Identify which cell holds the provided text, then report its (x, y) central coordinate. 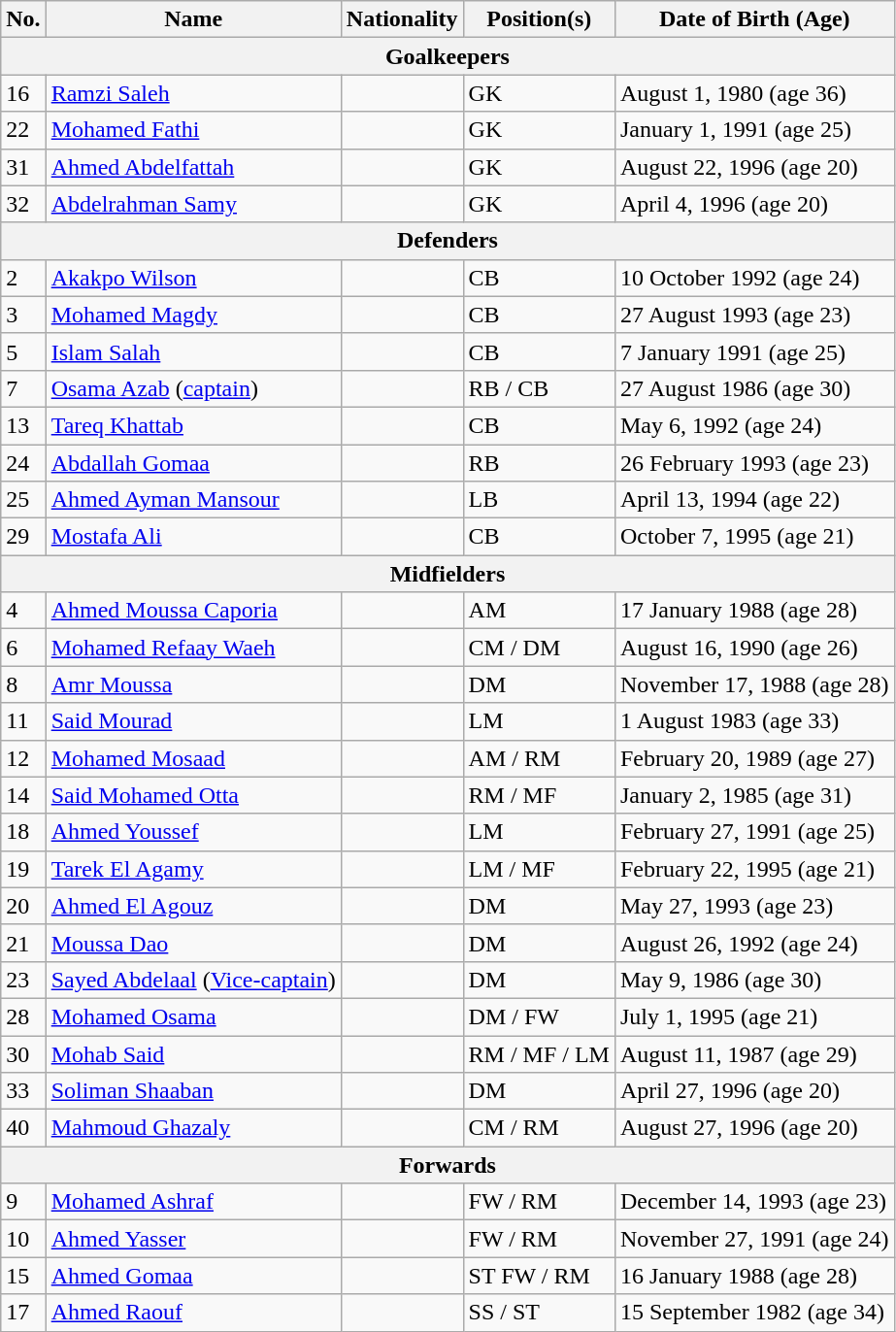
Mohamed Mosaad (193, 758)
AM (539, 611)
February 27, 1991 (age 25) (754, 832)
8 (23, 684)
RM / MF / LM (539, 1053)
Abdallah Gomaa (193, 463)
Ahmed Yasser (193, 1239)
9 (23, 1202)
February 20, 1989 (age 27) (754, 758)
Islam Salah (193, 351)
May 9, 1986 (age 30) (754, 980)
Ahmed Gomaa (193, 1276)
December 14, 1993 (age 23) (754, 1202)
30 (23, 1053)
November 17, 1988 (age 28) (754, 684)
CM / RM (539, 1128)
Soliman Shaaban (193, 1091)
January 2, 1985 (age 31) (754, 795)
LB (539, 500)
SS / ST (539, 1313)
April 27, 1996 (age 20) (754, 1091)
16 January 1988 (age 28) (754, 1276)
August 26, 1992 (age 24) (754, 943)
Date of Birth (Age) (754, 19)
Mohamed Osama (193, 1016)
Said Mohamed Otta (193, 795)
Mohamed Fathi (193, 130)
5 (23, 351)
Position(s) (539, 19)
20 (23, 906)
32 (23, 204)
RB / CB (539, 388)
ST FW / RM (539, 1276)
11 (23, 721)
15 September 1982 (age 34) (754, 1313)
14 (23, 795)
Goalkeepers (448, 56)
August 27, 1996 (age 20) (754, 1128)
7 (23, 388)
May 6, 1992 (age 24) (754, 425)
Mostafa Ali (193, 537)
October 7, 1995 (age 21) (754, 537)
31 (23, 167)
17 January 1988 (age 28) (754, 611)
19 (23, 869)
21 (23, 943)
Name (193, 19)
Amr Moussa (193, 684)
23 (23, 980)
2 (23, 278)
26 February 1993 (age 23) (754, 463)
29 (23, 537)
Ahmed Youssef (193, 832)
CM / DM (539, 648)
January 1, 1991 (age 25) (754, 130)
24 (23, 463)
10 October 1992 (age 24) (754, 278)
1 August 1983 (age 33) (754, 721)
6 (23, 648)
August 16, 1990 (age 26) (754, 648)
Forwards (448, 1165)
Defenders (448, 241)
RB (539, 463)
17 (23, 1313)
3 (23, 315)
August 1, 1980 (age 36) (754, 93)
RM / MF (539, 795)
Ahmed Moussa Caporia (193, 611)
16 (23, 93)
Ahmed Ayman Mansour (193, 500)
Moussa Dao (193, 943)
February 22, 1995 (age 21) (754, 869)
April 4, 1996 (age 20) (754, 204)
August 11, 1987 (age 29) (754, 1053)
25 (23, 500)
Mohamed Magdy (193, 315)
Mahmoud Ghazaly (193, 1128)
August 22, 1996 (age 20) (754, 167)
Mohab Said (193, 1053)
Tarek El Agamy (193, 869)
18 (23, 832)
28 (23, 1016)
November 27, 1991 (age 24) (754, 1239)
Ahmed Raouf (193, 1313)
Ahmed Abdelfattah (193, 167)
12 (23, 758)
April 13, 1994 (age 22) (754, 500)
LM / MF (539, 869)
Osama Azab (captain) (193, 388)
15 (23, 1276)
40 (23, 1128)
Mohamed Ashraf (193, 1202)
Said Mourad (193, 721)
Akakpo Wilson (193, 278)
Nationality (402, 19)
Abdelrahman Samy (193, 204)
No. (23, 19)
13 (23, 425)
July 1, 1995 (age 21) (754, 1016)
Midfielders (448, 574)
AM / RM (539, 758)
Sayed Abdelaal (Vice-captain) (193, 980)
27 August 1993 (age 23) (754, 315)
27 August 1986 (age 30) (754, 388)
Ramzi Saleh (193, 93)
Mohamed Refaay Waeh (193, 648)
4 (23, 611)
7 January 1991 (age 25) (754, 351)
Ahmed El Agouz (193, 906)
10 (23, 1239)
DM / FW (539, 1016)
22 (23, 130)
May 27, 1993 (age 23) (754, 906)
Tareq Khattab (193, 425)
33 (23, 1091)
